Find where the given text appears and provide that cell's center as [X, Y] coordinate. 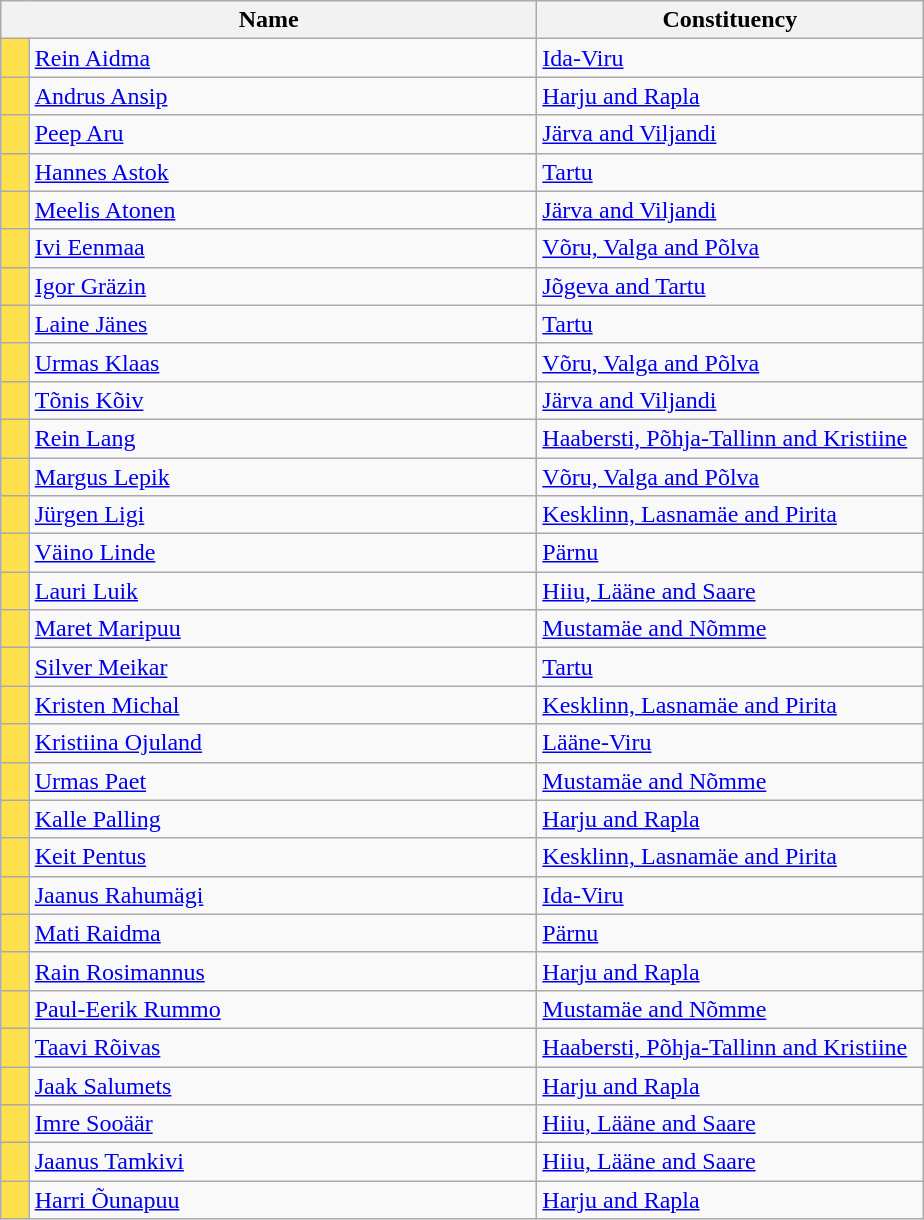
Jõgeva and Tartu [730, 286]
Hannes Astok [283, 172]
Rein Lang [283, 438]
Igor Gräzin [283, 286]
Paul-Eerik Rummo [283, 1009]
Silver Meikar [283, 667]
Jaanus Rahumägi [283, 895]
Name [269, 20]
Laine Jänes [283, 324]
Lääne-Viru [730, 743]
Jaak Salumets [283, 1085]
Keit Pentus [283, 857]
Jaanus Tamkivi [283, 1162]
Andrus Ansip [283, 96]
Ivi Eenmaa [283, 248]
Lauri Luik [283, 591]
Jürgen Ligi [283, 515]
Kalle Palling [283, 819]
Kristen Michal [283, 705]
Kristiina Ojuland [283, 743]
Imre Sooäär [283, 1124]
Taavi Rõivas [283, 1047]
Margus Lepik [283, 477]
Urmas Klaas [283, 362]
Rein Aidma [283, 58]
Rain Rosimannus [283, 971]
Maret Maripuu [283, 629]
Väino Linde [283, 553]
Harri Õunapuu [283, 1200]
Meelis Atonen [283, 210]
Tõnis Kõiv [283, 400]
Urmas Paet [283, 781]
Constituency [730, 20]
Mati Raidma [283, 933]
Peep Aru [283, 134]
